Return [X, Y] of the center of cell containing provided text 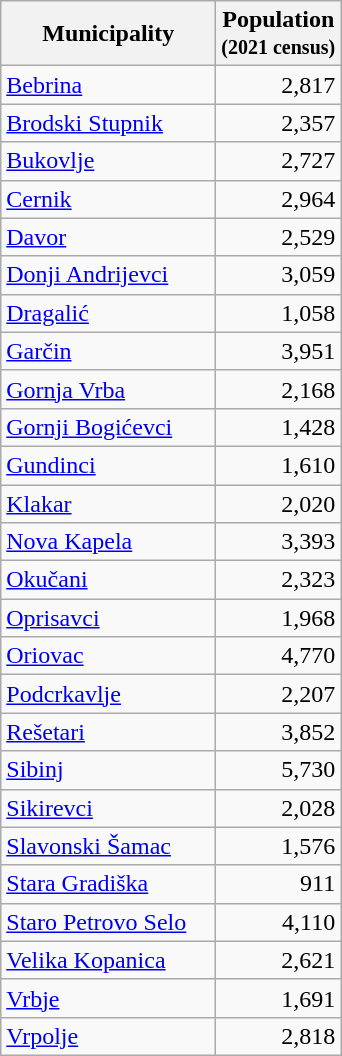
Oriovac [108, 656]
Gundinci [108, 465]
Municipality [108, 34]
2,357 [278, 123]
1,576 [278, 846]
3,059 [278, 275]
2,818 [278, 1036]
Podcrkavlje [108, 694]
Stara Gradiška [108, 884]
4,770 [278, 656]
2,168 [278, 389]
Donji Andrijevci [108, 275]
2,621 [278, 960]
Davor [108, 237]
2,207 [278, 694]
Nova Kapela [108, 542]
Okučani [108, 580]
5,730 [278, 770]
Rešetari [108, 732]
2,529 [278, 237]
Population(2021 census) [278, 34]
2,727 [278, 161]
2,028 [278, 808]
Vrpolje [108, 1036]
2,964 [278, 199]
Bukovlje [108, 161]
4,110 [278, 922]
Oprisavci [108, 618]
Sikirevci [108, 808]
2,817 [278, 85]
911 [278, 884]
Garčin [108, 351]
Brodski Stupnik [108, 123]
Sibinj [108, 770]
Cernik [108, 199]
2,020 [278, 503]
2,323 [278, 580]
Klakar [108, 503]
1,968 [278, 618]
1,058 [278, 313]
3,852 [278, 732]
Velika Kopanica [108, 960]
Staro Petrovo Selo [108, 922]
3,393 [278, 542]
Bebrina [108, 85]
1,691 [278, 998]
Vrbje [108, 998]
1,610 [278, 465]
Gornja Vrba [108, 389]
Dragalić [108, 313]
1,428 [278, 427]
Gornji Bogićevci [108, 427]
Slavonski Šamac [108, 846]
3,951 [278, 351]
